Provide the [X, Y] coordinate of the cell's center where the given text is located.  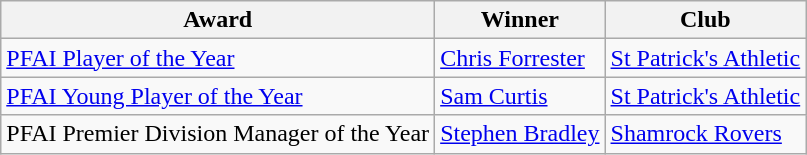
Award [218, 20]
PFAI Young Player of the Year [218, 96]
Club [706, 20]
PFAI Premier Division Manager of the Year [218, 134]
Shamrock Rovers [706, 134]
Chris Forrester [520, 58]
Winner [520, 20]
PFAI Player of the Year [218, 58]
Sam Curtis [520, 96]
Stephen Bradley [520, 134]
